Capture the cell that displays the provided text and extract its [x, y] central coordinate. 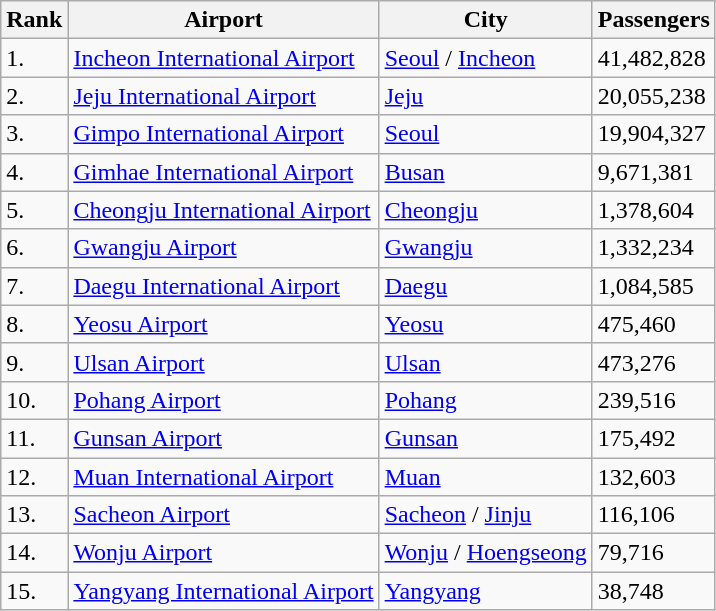
3. [34, 134]
6. [34, 248]
Gimhae International Airport [224, 172]
13. [34, 515]
116,106 [654, 515]
1,332,234 [654, 248]
9. [34, 362]
4. [34, 172]
Passengers [654, 20]
2. [34, 96]
Daegu [486, 286]
20,055,238 [654, 96]
Gunsan Airport [224, 438]
Incheon International Airport [224, 58]
Wonju Airport [224, 553]
Seoul [486, 134]
11. [34, 438]
Gunsan [486, 438]
City [486, 20]
Airport [224, 20]
Rank [34, 20]
473,276 [654, 362]
Yangyang International Airport [224, 591]
Muan International Airport [224, 477]
8. [34, 324]
Yangyang [486, 591]
Jeju International Airport [224, 96]
19,904,327 [654, 134]
5. [34, 210]
Yeosu [486, 324]
239,516 [654, 400]
1,084,585 [654, 286]
Jeju [486, 96]
Daegu International Airport [224, 286]
14. [34, 553]
Cheongju International Airport [224, 210]
12. [34, 477]
Cheongju [486, 210]
Wonju / Hoengseong [486, 553]
Pohang [486, 400]
79,716 [654, 553]
Seoul / Incheon [486, 58]
475,460 [654, 324]
Gwangju Airport [224, 248]
Sacheon / Jinju [486, 515]
1,378,604 [654, 210]
38,748 [654, 591]
Ulsan Airport [224, 362]
41,482,828 [654, 58]
10. [34, 400]
Muan [486, 477]
Gimpo International Airport [224, 134]
7. [34, 286]
Sacheon Airport [224, 515]
Pohang Airport [224, 400]
Busan [486, 172]
9,671,381 [654, 172]
Yeosu Airport [224, 324]
Gwangju [486, 248]
Ulsan [486, 362]
175,492 [654, 438]
1. [34, 58]
132,603 [654, 477]
15. [34, 591]
